Output the [x, y] coordinate of the center of the cell containing the given text.  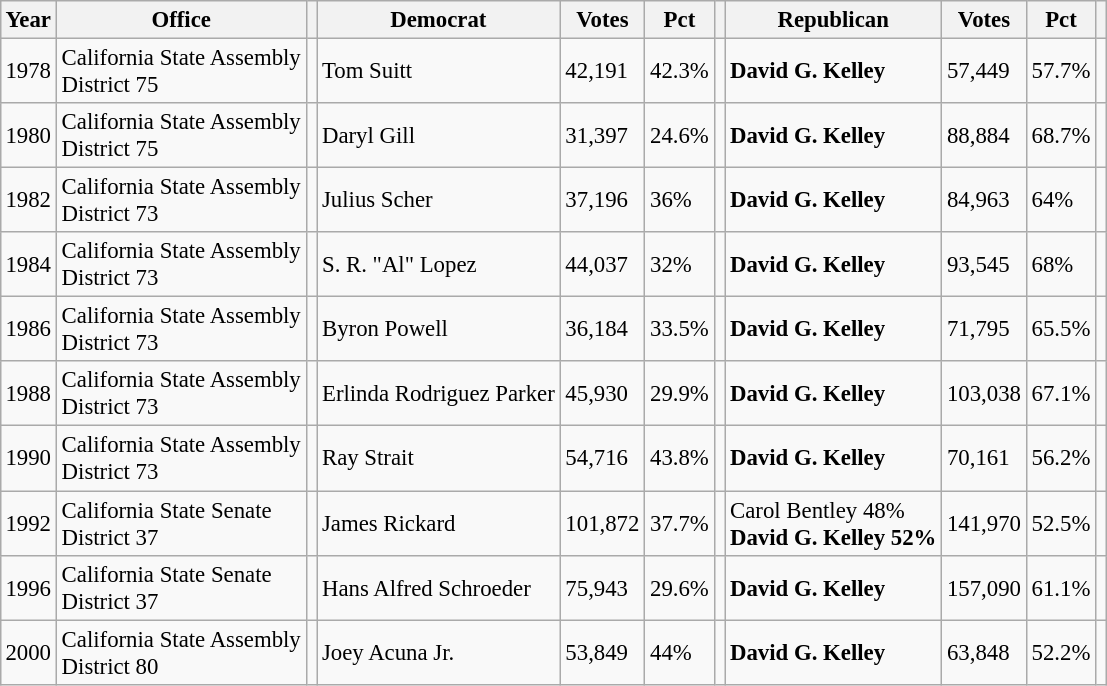
37,196 [602, 200]
Hans Alfred Schroeder [438, 588]
32% [680, 264]
101,872 [602, 522]
29.6% [680, 588]
Byron Powell [438, 330]
1988 [28, 394]
57,449 [984, 70]
57.7% [1060, 70]
Democrat [438, 20]
California State Assembly District 80 [181, 652]
1982 [28, 200]
Office [181, 20]
61.1% [1060, 588]
S. R. "Al" Lopez [438, 264]
Republican [834, 20]
88,884 [984, 136]
44% [680, 652]
63,848 [984, 652]
53,849 [602, 652]
84,963 [984, 200]
33.5% [680, 330]
68.7% [1060, 136]
1996 [28, 588]
Ray Strait [438, 458]
93,545 [984, 264]
Erlinda Rodriguez Parker [438, 394]
Carol Bentley 48% David G. Kelley 52% [834, 522]
75,943 [602, 588]
24.6% [680, 136]
1980 [28, 136]
56.2% [1060, 458]
52.2% [1060, 652]
42,191 [602, 70]
65.5% [1060, 330]
Tom Suitt [438, 70]
70,161 [984, 458]
45,930 [602, 394]
52.5% [1060, 522]
2000 [28, 652]
37.7% [680, 522]
James Rickard [438, 522]
43.8% [680, 458]
36,184 [602, 330]
141,970 [984, 522]
44,037 [602, 264]
Julius Scher [438, 200]
1984 [28, 264]
36% [680, 200]
1978 [28, 70]
54,716 [602, 458]
64% [1060, 200]
42.3% [680, 70]
157,090 [984, 588]
29.9% [680, 394]
1986 [28, 330]
Year [28, 20]
1990 [28, 458]
1992 [28, 522]
Joey Acuna Jr. [438, 652]
103,038 [984, 394]
Daryl Gill [438, 136]
67.1% [1060, 394]
31,397 [602, 136]
68% [1060, 264]
71,795 [984, 330]
